Scan for the cell matching the given text and deliver its [x, y] coordinate at center. 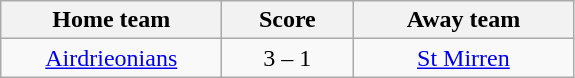
St Mirren [464, 58]
Home team [112, 20]
Away team [464, 20]
3 – 1 [288, 58]
Airdrieonians [112, 58]
Score [288, 20]
